Capture the cell that displays the provided text and extract its (X, Y) central coordinate. 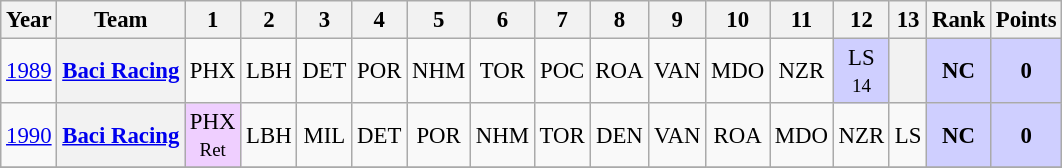
Points (1026, 20)
LS14 (861, 72)
PHXRet (213, 136)
3 (324, 20)
13 (908, 20)
10 (738, 20)
DEN (620, 136)
POC (562, 72)
4 (380, 20)
LS (908, 136)
6 (502, 20)
Rank (959, 20)
MIL (324, 136)
1 (213, 20)
1990 (29, 136)
Year (29, 20)
12 (861, 20)
7 (562, 20)
PHX (213, 72)
9 (678, 20)
2 (269, 20)
5 (439, 20)
Team (121, 20)
8 (620, 20)
1989 (29, 72)
11 (802, 20)
